Find where the given text appears and provide that cell's center as [X, Y] coordinate. 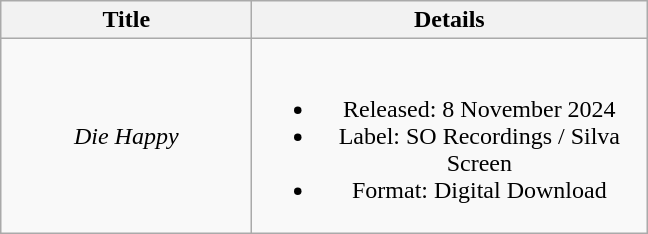
Die Happy [126, 136]
Released: 8 November 2024Label: SO Recordings / Silva ScreenFormat: Digital Download [450, 136]
Details [450, 20]
Title [126, 20]
